For the text-containing cell, return its midpoint in (x, y) coordinate format. 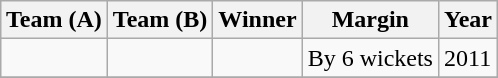
By 6 wickets (370, 58)
Winner (258, 20)
Team (B) (160, 20)
Margin (370, 20)
Team (A) (54, 20)
Year (468, 20)
2011 (468, 58)
